Capture the cell that displays the provided text and extract its (x, y) central coordinate. 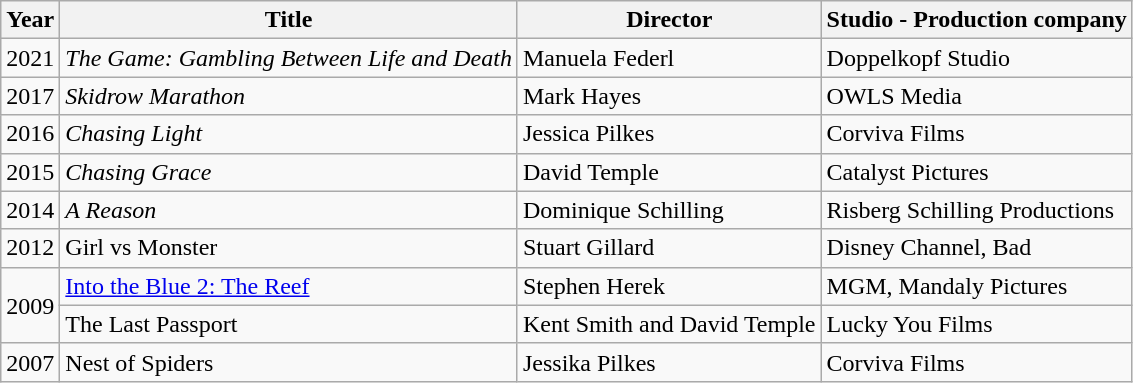
2015 (30, 172)
Kent Smith and David Temple (669, 324)
OWLS Media (976, 96)
Studio - Production company (976, 20)
Manuela Federl (669, 58)
David Temple (669, 172)
Girl vs Monster (289, 248)
The Game: Gambling Between Life and Death (289, 58)
2007 (30, 362)
Jessica Pilkes (669, 134)
Risberg Schilling Productions (976, 210)
Dominique Schilling (669, 210)
2016 (30, 134)
Skidrow Marathon (289, 96)
Director (669, 20)
2009 (30, 305)
Chasing Light (289, 134)
Lucky You Films (976, 324)
The Last Passport (289, 324)
2012 (30, 248)
Title (289, 20)
Chasing Grace (289, 172)
Disney Channel, Bad (976, 248)
Nest of Spiders (289, 362)
Year (30, 20)
2017 (30, 96)
Doppelkopf Studio (976, 58)
Into the Blue 2: The Reef (289, 286)
Stephen Herek (669, 286)
MGM, Mandaly Pictures (976, 286)
Stuart Gillard (669, 248)
2021 (30, 58)
Mark Hayes (669, 96)
Catalyst Pictures (976, 172)
2014 (30, 210)
Jessika Pilkes (669, 362)
A Reason (289, 210)
